From the cell containing the given text, extract its center point as [X, Y] coordinate. 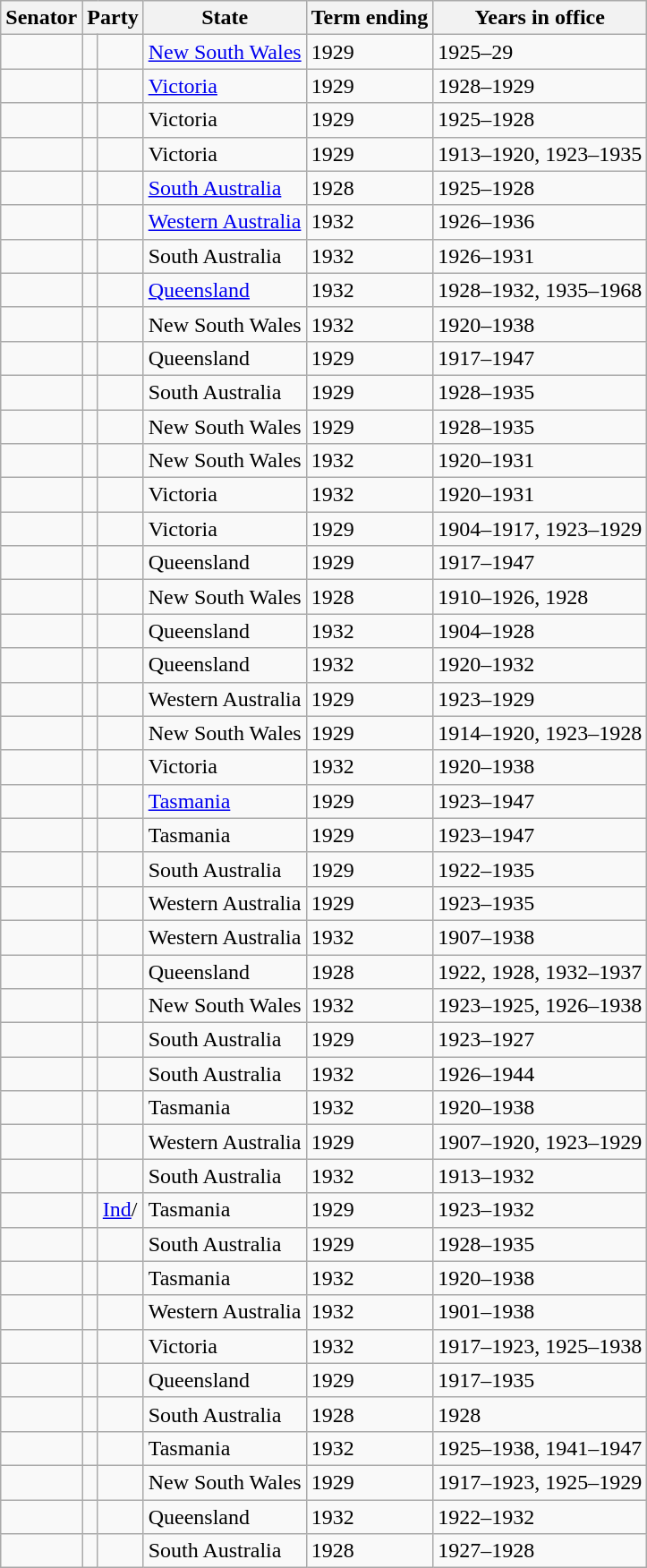
1907–1938 [541, 937]
State [225, 18]
1923–1932 [541, 1210]
1928–1932, 1935–1968 [541, 290]
1922, 1928, 1932–1937 [541, 971]
Term ending [370, 18]
1922–1932 [541, 1517]
1904–1928 [541, 631]
1907–1920, 1923–1929 [541, 1142]
1923–1929 [541, 699]
1913–1932 [541, 1176]
1927–1928 [541, 1551]
1926–1936 [541, 222]
Ind/ [120, 1210]
1917–1935 [541, 1380]
1926–1944 [541, 1074]
1917–1923, 1925–1938 [541, 1346]
1923–1927 [541, 1040]
1913–1920, 1923–1935 [541, 154]
Party [113, 18]
1901–1938 [541, 1312]
1922–1935 [541, 869]
1917–1923, 1925–1929 [541, 1482]
1910–1926, 1928 [541, 597]
1923–1925, 1926–1938 [541, 1006]
1914–1920, 1923–1928 [541, 733]
1926–1931 [541, 256]
1920–1932 [541, 665]
1928–1929 [541, 86]
Senator [41, 18]
1925–1938, 1941–1947 [541, 1448]
Years in office [541, 18]
1925–29 [541, 52]
1904–1917, 1923–1929 [541, 529]
1923–1935 [541, 903]
